Provide the [x, y] coordinate of the cell's center where the given text is located.  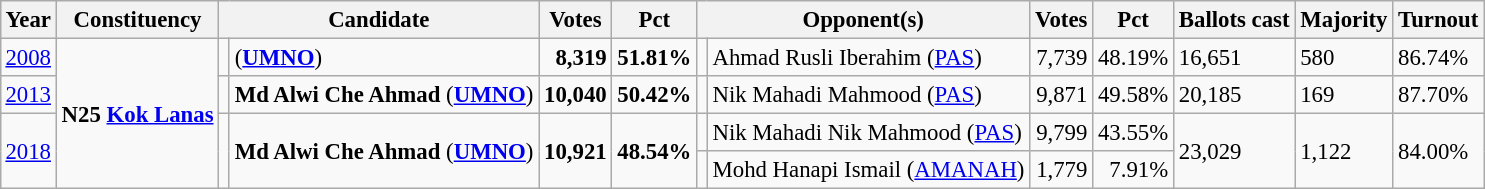
Nik Mahadi Mahmood (PAS) [868, 95]
8,319 [576, 57]
1,122 [1344, 152]
51.81% [654, 57]
86.74% [1438, 57]
Turnout [1438, 20]
1,779 [1062, 170]
Ballots cast [1234, 20]
580 [1344, 57]
2008 [28, 57]
20,185 [1234, 95]
10,040 [576, 95]
Constituency [138, 20]
(UMNO) [384, 57]
10,921 [576, 152]
9,871 [1062, 95]
N25 Kok Lanas [138, 113]
43.55% [1134, 133]
2013 [28, 95]
Candidate [379, 20]
Mohd Hanapi Ismail (AMANAH) [868, 170]
84.00% [1438, 152]
48.54% [654, 152]
48.19% [1134, 57]
23,029 [1234, 152]
Majority [1344, 20]
50.42% [654, 95]
Year [28, 20]
Nik Mahadi Nik Mahmood (PAS) [868, 133]
7,739 [1062, 57]
9,799 [1062, 133]
16,651 [1234, 57]
Ahmad Rusli Iberahim (PAS) [868, 57]
49.58% [1134, 95]
Opponent(s) [864, 20]
7.91% [1134, 170]
169 [1344, 95]
87.70% [1438, 95]
2018 [28, 152]
